Provide the [x, y] coordinate of the cell's center where the given text is located.  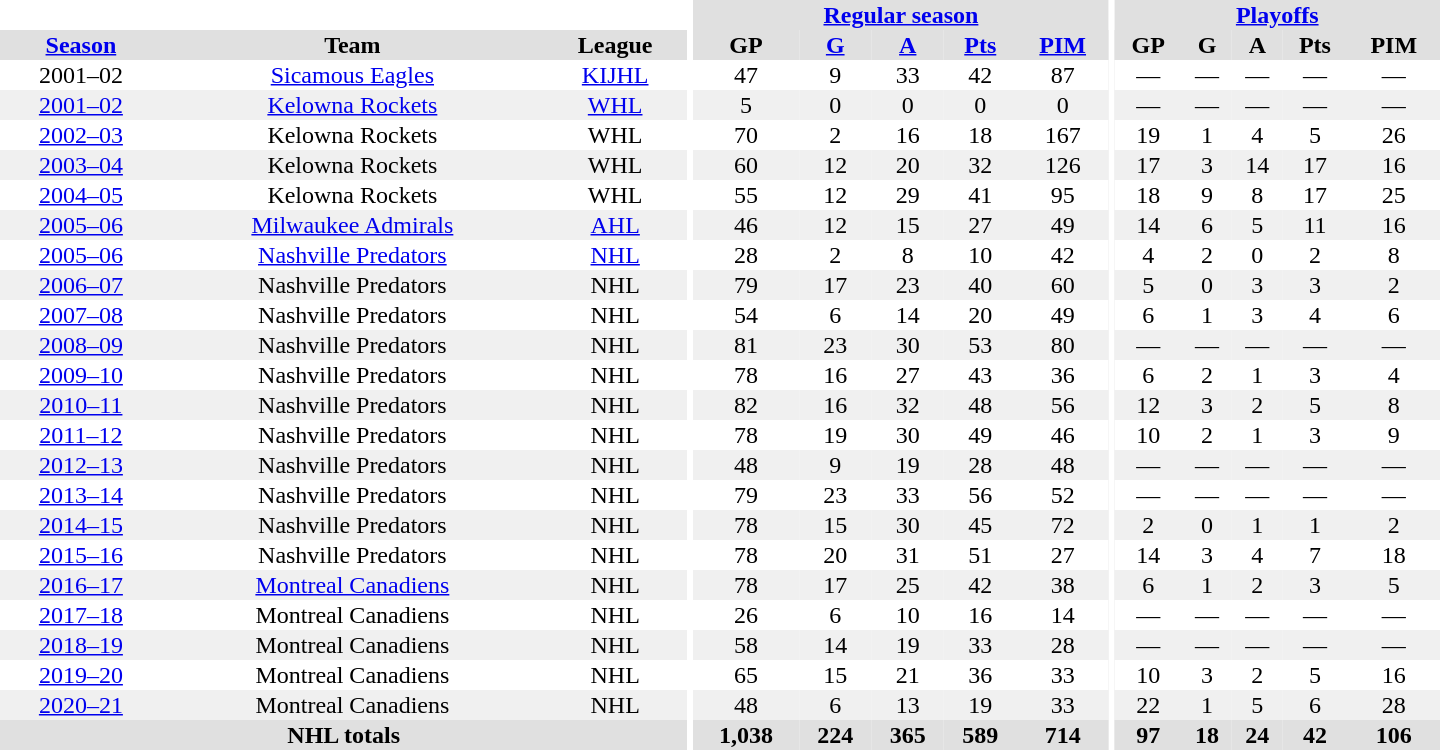
95 [1063, 195]
40 [980, 285]
2016–17 [81, 585]
2002–03 [81, 135]
2010–11 [81, 405]
589 [980, 735]
2015–16 [81, 555]
2004–05 [81, 195]
AHL [615, 225]
2020–21 [81, 705]
41 [980, 195]
54 [746, 315]
2006–07 [81, 285]
72 [1063, 525]
51 [980, 555]
KIJHL [615, 75]
Milwaukee Admirals [352, 225]
97 [1148, 735]
167 [1063, 135]
Sicamous Eagles [352, 75]
7 [1314, 555]
106 [1394, 735]
53 [980, 345]
38 [1063, 585]
81 [746, 345]
126 [1063, 165]
NHL totals [344, 735]
2014–15 [81, 525]
31 [908, 555]
80 [1063, 345]
13 [908, 705]
55 [746, 195]
2018–19 [81, 645]
224 [836, 735]
2008–09 [81, 345]
1,038 [746, 735]
45 [980, 525]
2013–14 [81, 495]
82 [746, 405]
24 [1257, 735]
65 [746, 675]
11 [1314, 225]
Playoffs [1277, 15]
Season [81, 45]
70 [746, 135]
League [615, 45]
2019–20 [81, 675]
58 [746, 645]
2011–12 [81, 435]
2012–13 [81, 465]
87 [1063, 75]
2009–10 [81, 375]
43 [980, 375]
2017–18 [81, 615]
52 [1063, 495]
47 [746, 75]
29 [908, 195]
714 [1063, 735]
22 [1148, 705]
2003–04 [81, 165]
365 [908, 735]
Regular season [901, 15]
2007–08 [81, 315]
Team [352, 45]
21 [908, 675]
